From the cell containing the given text, extract its center point as (X, Y) coordinate. 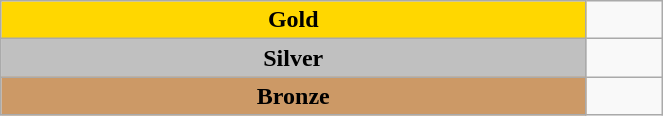
Bronze (294, 96)
Silver (294, 58)
Gold (294, 20)
